Return (X, Y) of the center of cell containing provided text 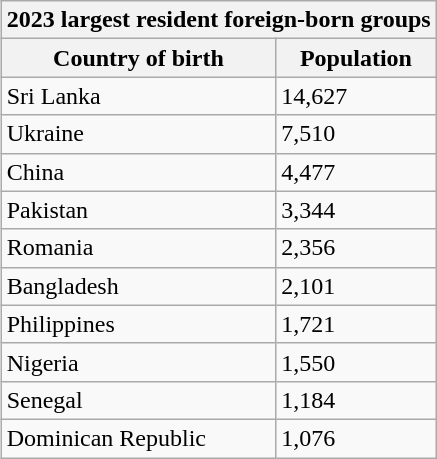
Dominican Republic (138, 438)
1,076 (356, 438)
7,510 (356, 134)
Nigeria (138, 362)
Country of birth (138, 58)
Sri Lanka (138, 96)
Population (356, 58)
Philippines (138, 324)
China (138, 172)
Bangladesh (138, 286)
14,627 (356, 96)
Romania (138, 248)
4,477 (356, 172)
Pakistan (138, 210)
Ukraine (138, 134)
1,721 (356, 324)
Senegal (138, 400)
3,344 (356, 210)
1,184 (356, 400)
1,550 (356, 362)
2,356 (356, 248)
2,101 (356, 286)
2023 largest resident foreign-born groups (218, 20)
